Capture the cell that displays the provided text and extract its (X, Y) central coordinate. 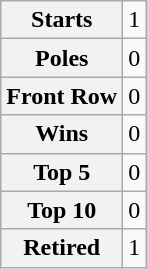
Top 10 (62, 210)
Starts (62, 20)
Retired (62, 248)
Wins (62, 134)
Front Row (62, 96)
Poles (62, 58)
Top 5 (62, 172)
